Return (x, y) of the center of cell containing provided text 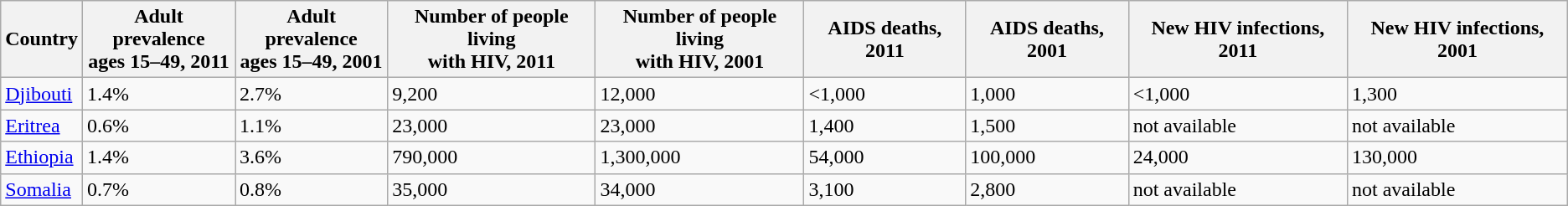
9,200 (492, 94)
Number of people livingwith HIV, 2011 (492, 39)
35,000 (492, 189)
3,100 (885, 189)
34,000 (700, 189)
1,000 (1047, 94)
24,000 (1238, 157)
1,300,000 (700, 157)
Adult prevalenceages 15–49, 2001 (312, 39)
54,000 (885, 157)
0.8% (312, 189)
Eritrea (42, 126)
790,000 (492, 157)
New HIV infections, 2011 (1238, 39)
AIDS deaths, 2001 (1047, 39)
Number of people livingwith HIV, 2001 (700, 39)
3.6% (312, 157)
New HIV infections, 2001 (1457, 39)
1,300 (1457, 94)
Ethiopia (42, 157)
Somalia (42, 189)
12,000 (700, 94)
1,500 (1047, 126)
100,000 (1047, 157)
1,400 (885, 126)
2,800 (1047, 189)
130,000 (1457, 157)
Country (42, 39)
0.7% (158, 189)
2.7% (312, 94)
0.6% (158, 126)
Adult prevalenceages 15–49, 2011 (158, 39)
AIDS deaths, 2011 (885, 39)
Djibouti (42, 94)
1.1% (312, 126)
